Return the [x, y] coordinate for the center point of the cell that contains the specified text.  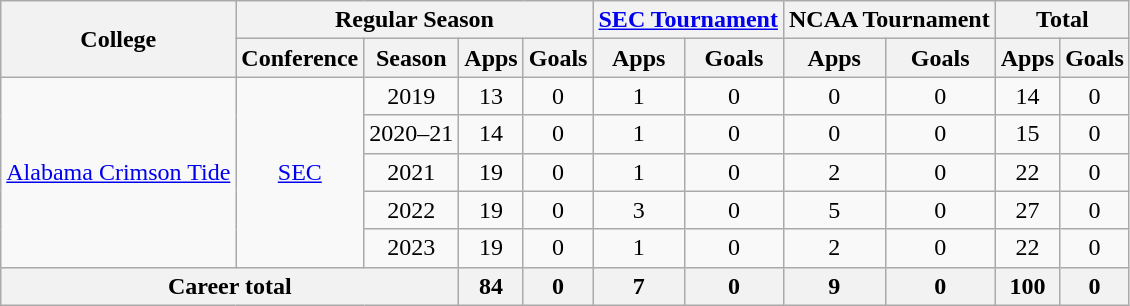
2021 [412, 172]
College [118, 39]
Career total [230, 286]
27 [1027, 210]
Season [412, 58]
100 [1027, 286]
84 [491, 286]
2023 [412, 248]
Total [1062, 20]
SEC Tournament [688, 20]
2020–21 [412, 134]
SEC [300, 172]
3 [638, 210]
2019 [412, 96]
Alabama Crimson Tide [118, 172]
2022 [412, 210]
13 [491, 96]
Regular Season [414, 20]
NCAA Tournament [889, 20]
9 [834, 286]
Conference [300, 58]
5 [834, 210]
15 [1027, 134]
7 [638, 286]
